Detect which cell encompasses the target text, then output its (X, Y) center coordinate. 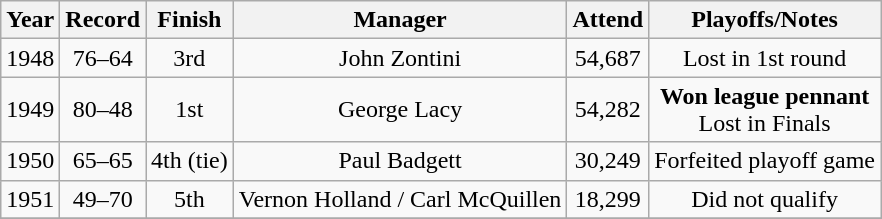
1950 (30, 161)
Did not qualify (765, 199)
John Zontini (400, 58)
Manager (400, 20)
54,282 (608, 110)
30,249 (608, 161)
Lost in 1st round (765, 58)
4th (tie) (190, 161)
1951 (30, 199)
76–64 (103, 58)
Won league pennantLost in Finals (765, 110)
George Lacy (400, 110)
1st (190, 110)
54,687 (608, 58)
Year (30, 20)
Forfeited playoff game (765, 161)
80–48 (103, 110)
Attend (608, 20)
1948 (30, 58)
18,299 (608, 199)
Playoffs/Notes (765, 20)
49–70 (103, 199)
65–65 (103, 161)
5th (190, 199)
3rd (190, 58)
Paul Badgett (400, 161)
Finish (190, 20)
1949 (30, 110)
Vernon Holland / Carl McQuillen (400, 199)
Record (103, 20)
